Provide the [X, Y] coordinate of the cell's center where the given text is located.  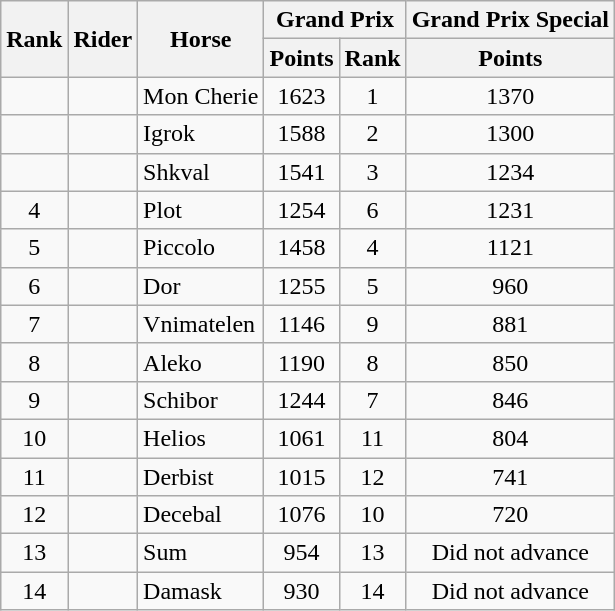
Shkval [201, 172]
1015 [302, 477]
1370 [510, 96]
881 [510, 324]
Grand Prix [335, 20]
1588 [302, 134]
954 [302, 553]
741 [510, 477]
1146 [302, 324]
3 [372, 172]
846 [510, 400]
2 [372, 134]
Dor [201, 286]
Mon Cherie [201, 96]
Damask [201, 591]
1234 [510, 172]
1541 [302, 172]
Grand Prix Special [510, 20]
Vnimatelen [201, 324]
850 [510, 362]
720 [510, 515]
Rider [103, 39]
Decebal [201, 515]
1623 [302, 96]
1076 [302, 515]
Schibor [201, 400]
960 [510, 286]
1061 [302, 438]
Derbist [201, 477]
1231 [510, 210]
1244 [302, 400]
1190 [302, 362]
Plot [201, 210]
804 [510, 438]
1458 [302, 248]
1121 [510, 248]
1300 [510, 134]
1254 [302, 210]
Igrok [201, 134]
1255 [302, 286]
Piccolo [201, 248]
Helios [201, 438]
930 [302, 591]
1 [372, 96]
Horse [201, 39]
Sum [201, 553]
Aleko [201, 362]
